Detect which cell encompasses the target text, then output its [x, y] center coordinate. 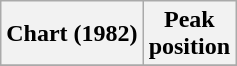
Peakposition [189, 34]
Chart (1982) [72, 34]
